Identify which cell holds the provided text, then report its [X, Y] central coordinate. 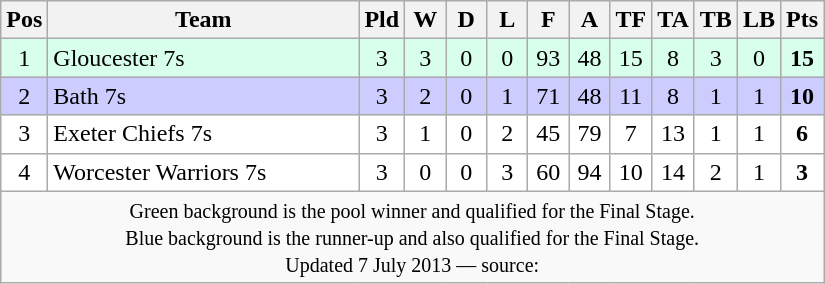
Worcester Warriors 7s [204, 172]
Gloucester 7s [204, 58]
Pts [802, 20]
94 [590, 172]
F [548, 20]
11 [631, 96]
LB [758, 20]
6 [802, 134]
45 [548, 134]
W [426, 20]
TB [716, 20]
93 [548, 58]
13 [674, 134]
Pld [382, 20]
Bath 7s [204, 96]
A [590, 20]
71 [548, 96]
14 [674, 172]
Team [204, 20]
Exeter Chiefs 7s [204, 134]
79 [590, 134]
L [508, 20]
TF [631, 20]
Pos [24, 20]
4 [24, 172]
60 [548, 172]
D [466, 20]
7 [631, 134]
TA [674, 20]
